Scan for the cell matching the given text and deliver its [x, y] coordinate at center. 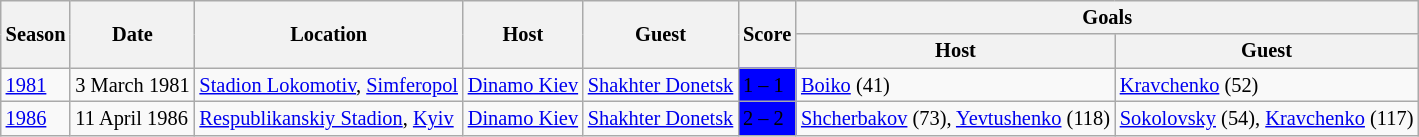
1981 [36, 85]
Stadion Lokomotiv, Simferopol [329, 85]
1986 [36, 118]
Season [36, 34]
Goals [1107, 17]
1 – 1 [767, 85]
Shcherbakov (73), Yevtushenko (118) [956, 118]
Boiko (41) [956, 85]
Location [329, 34]
Date [132, 34]
Kravchenko (52) [1266, 85]
Sokolovsky (54), Kravchenko (117) [1266, 118]
11 April 1986 [132, 118]
Score [767, 34]
2 – 2 [767, 118]
Respublikanskiy Stadion, Kyiv [329, 118]
3 March 1981 [132, 85]
